Search for the cell housing the specified text and yield its [x, y] center coordinate. 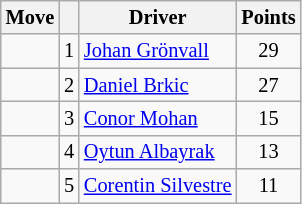
Johan Grönvall [158, 51]
Oytun Albayrak [158, 152]
Move [30, 17]
15 [268, 118]
11 [268, 186]
3 [69, 118]
2 [69, 85]
13 [268, 152]
27 [268, 85]
Driver [158, 17]
Conor Mohan [158, 118]
Corentin Silvestre [158, 186]
Points [268, 17]
Daniel Brkic [158, 85]
29 [268, 51]
1 [69, 51]
4 [69, 152]
5 [69, 186]
